Output the (x, y) coordinate of the center of the cell containing the given text.  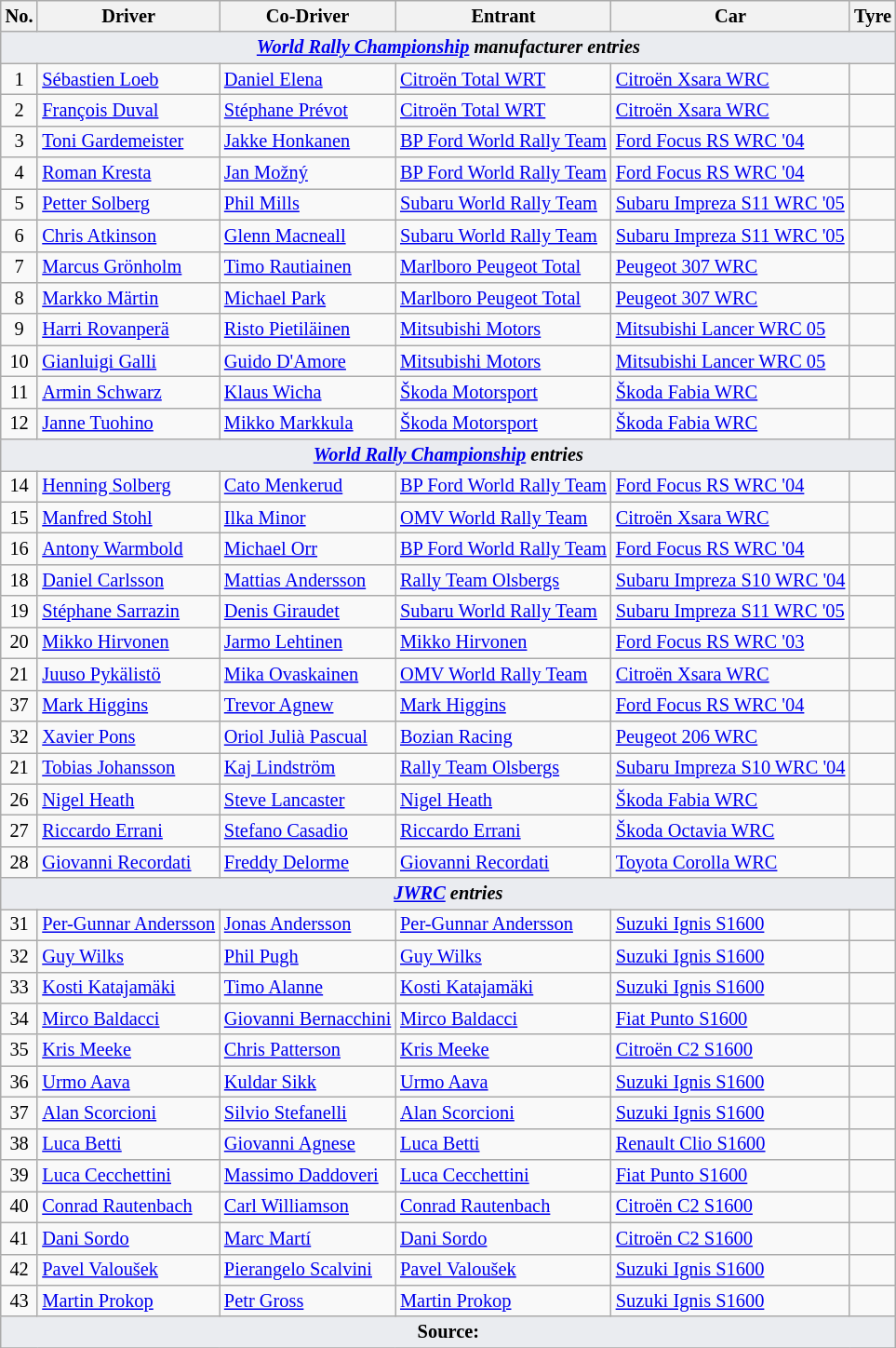
Mikko Markkula (307, 424)
2 (20, 110)
34 (20, 1018)
Ilka Minor (307, 518)
Jakke Honkanen (307, 142)
Timo Rautiainen (307, 267)
Steve Lancaster (307, 800)
World Rally Championship entries (448, 455)
8 (20, 298)
11 (20, 392)
Co-Driver (307, 16)
Gianluigi Galli (128, 361)
7 (20, 267)
42 (20, 1270)
Peugeot 206 WRC (730, 736)
12 (20, 424)
Entrant (503, 16)
Kaj Lindström (307, 768)
Driver (128, 16)
Stéphane Prévot (307, 110)
Markko Märtin (128, 298)
27 (20, 830)
4 (20, 173)
Freddy Delorme (307, 862)
31 (20, 924)
Massimo Daddoveri (307, 1176)
26 (20, 800)
20 (20, 642)
15 (20, 518)
Manfred Stohl (128, 518)
Antony Warmbold (128, 548)
Trevor Agnew (307, 706)
40 (20, 1206)
World Rally Championship manufacturer entries (448, 47)
Renault Clio S1600 (730, 1144)
Mattias Andersson (307, 580)
Bozian Racing (503, 736)
Toyota Corolla WRC (730, 862)
Michael Park (307, 298)
Michael Orr (307, 548)
Kuldar Sikk (307, 1082)
Jonas Andersson (307, 924)
Stéphane Sarrazin (128, 612)
41 (20, 1238)
Silvio Stefanelli (307, 1112)
Ford Focus RS WRC '03 (730, 642)
No. (20, 16)
Chris Atkinson (128, 236)
Roman Kresta (128, 173)
Jarmo Lehtinen (307, 642)
Phil Pugh (307, 956)
Marc Martí (307, 1238)
Chris Patterson (307, 1050)
39 (20, 1176)
Cato Menkerud (307, 486)
16 (20, 548)
Toni Gardemeister (128, 142)
JWRC entries (448, 894)
Daniel Elena (307, 79)
Armin Schwarz (128, 392)
28 (20, 862)
19 (20, 612)
Jan Možný (307, 173)
Petter Solberg (128, 204)
Petr Gross (307, 1301)
Daniel Carlsson (128, 580)
Car (730, 16)
3 (20, 142)
François Duval (128, 110)
Mika Ovaskainen (307, 674)
Tobias Johansson (128, 768)
43 (20, 1301)
Juuso Pykälistö (128, 674)
Janne Tuohino (128, 424)
Marcus Grönholm (128, 267)
36 (20, 1082)
Giovanni Agnese (307, 1144)
38 (20, 1144)
33 (20, 988)
1 (20, 79)
Guido D'Amore (307, 361)
Timo Alanne (307, 988)
Sébastien Loeb (128, 79)
9 (20, 330)
Phil Mills (307, 204)
Risto Pietiläinen (307, 330)
6 (20, 236)
Henning Solberg (128, 486)
Tyre (873, 16)
5 (20, 204)
Stefano Casadio (307, 830)
Source: (448, 1332)
35 (20, 1050)
Xavier Pons (128, 736)
10 (20, 361)
Denis Giraudet (307, 612)
Glenn Macneall (307, 236)
Oriol Julià Pascual (307, 736)
Klaus Wicha (307, 392)
Harri Rovanperä (128, 330)
Giovanni Bernacchini (307, 1018)
14 (20, 486)
Škoda Octavia WRC (730, 830)
Carl Williamson (307, 1206)
Pierangelo Scalvini (307, 1270)
18 (20, 580)
